Return [X, Y] of the center of cell containing provided text 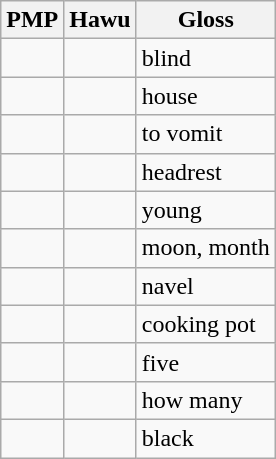
black [206, 438]
cooking pot [206, 324]
blind [206, 58]
five [206, 362]
house [206, 96]
how many [206, 400]
to vomit [206, 134]
PMP [32, 20]
moon, month [206, 248]
Gloss [206, 20]
headrest [206, 172]
young [206, 210]
navel [206, 286]
Hawu [100, 20]
